From the cell containing the given text, extract its center point as [X, Y] coordinate. 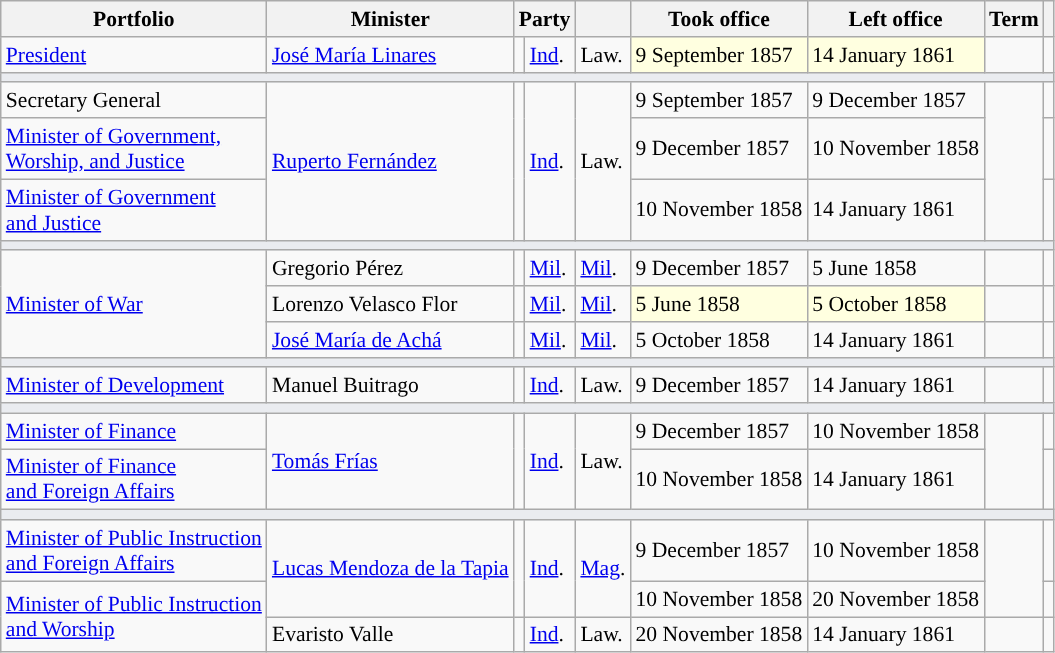
Minister of Governmentand Justice [134, 210]
Term [1014, 19]
Ruperto Fernández [390, 162]
President [134, 55]
Portfolio [134, 19]
José María de Achá [390, 340]
Minister of Public Instructionand Worship [134, 616]
Secretary General [134, 101]
Left office [896, 19]
Took office [718, 19]
Minister of Government,Worship, and Justice [134, 148]
Gregorio Pérez [390, 269]
Minister of Development [134, 386]
José María Linares [390, 55]
Lucas Mendoza de la Tapia [390, 568]
Lorenzo Velasco Flor [390, 304]
Tomás Frías [390, 462]
Minister of Finance [134, 431]
Evaristo Valle [390, 635]
Minister of War [134, 304]
Manuel Buitrago [390, 386]
Mag. [602, 568]
Minister of Financeand Foreign Affairs [134, 480]
Minister of Public Instructionand Foreign Affairs [134, 550]
Minister [390, 19]
Party [545, 19]
